From the cell containing the given text, extract its center point as [X, Y] coordinate. 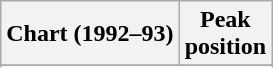
Peakposition [225, 34]
Chart (1992–93) [90, 34]
